Find where the given text appears and provide that cell's center as (X, Y) coordinate. 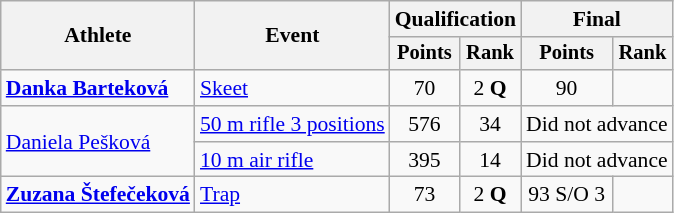
Event (292, 36)
70 (424, 88)
10 m air rifle (292, 160)
395 (424, 160)
Trap (292, 195)
90 (566, 88)
Daniela Pešková (98, 142)
14 (490, 160)
93 S/O 3 (566, 195)
Athlete (98, 36)
34 (490, 124)
Zuzana Štefečeková (98, 195)
73 (424, 195)
Skeet (292, 88)
Qualification (456, 19)
576 (424, 124)
50 m rifle 3 positions (292, 124)
Danka Barteková (98, 88)
Final (597, 19)
